Capture the cell that displays the provided text and extract its (X, Y) central coordinate. 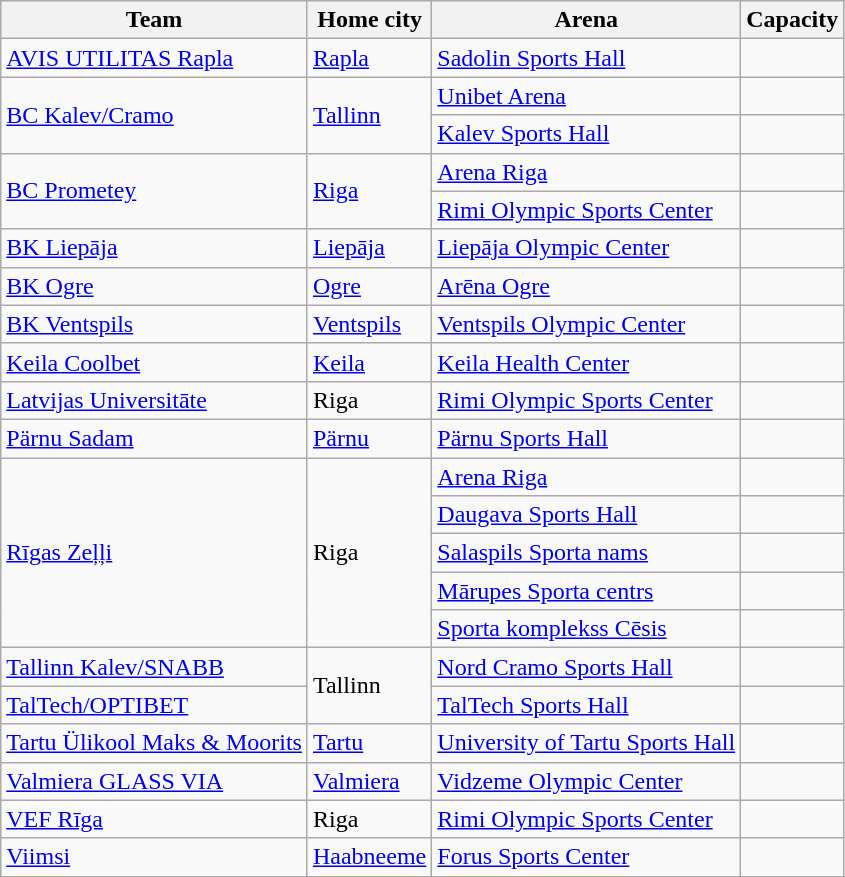
Salaspils Sporta nams (586, 553)
Vidzeme Olympic Center (586, 781)
Nord Cramo Sports Hall (586, 667)
BC Kalev/Cramo (154, 115)
Tallinn Kalev/SNABB (154, 667)
Arena (586, 20)
Viimsi (154, 857)
Arēna Ogre (586, 286)
Pärnu Sadam (154, 438)
Keila Health Center (586, 362)
Liepāja Olympic Center (586, 248)
Valmiera (369, 781)
Kalev Sports Hall (586, 134)
BK Ventspils (154, 324)
Valmiera GLASS VIA (154, 781)
Pärnu (369, 438)
Tartu Ülikool Maks & Moorits (154, 743)
Ventspils Olympic Center (586, 324)
Team (154, 20)
Ventspils (369, 324)
Mārupes Sporta centrs (586, 591)
Liepāja (369, 248)
Sporta komplekss Cēsis (586, 629)
University of Tartu Sports Hall (586, 743)
Sadolin Sports Hall (586, 58)
Daugava Sports Hall (586, 515)
Rapla (369, 58)
Ogre (369, 286)
Unibet Arena (586, 96)
Haabneeme (369, 857)
BC Prometey (154, 191)
Capacity (792, 20)
BK Ogre (154, 286)
TalTech Sports Hall (586, 705)
VEF Rīga (154, 819)
Keila Coolbet (154, 362)
AVIS UTILITAS Rapla (154, 58)
Tartu (369, 743)
Rīgas Zeļļi (154, 553)
BK Liepāja (154, 248)
Forus Sports Center (586, 857)
Pärnu Sports Hall (586, 438)
Home city (369, 20)
Latvijas Universitāte (154, 400)
Keila (369, 362)
TalTech/OPTIBET (154, 705)
